Output the (X, Y) coordinate of the center of the cell containing the given text.  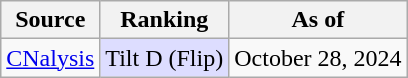
As of (318, 20)
Source (50, 20)
Ranking (164, 20)
October 28, 2024 (318, 58)
CNalysis (50, 58)
Tilt D (Flip) (164, 58)
